Search for the cell housing the specified text and yield its [X, Y] center coordinate. 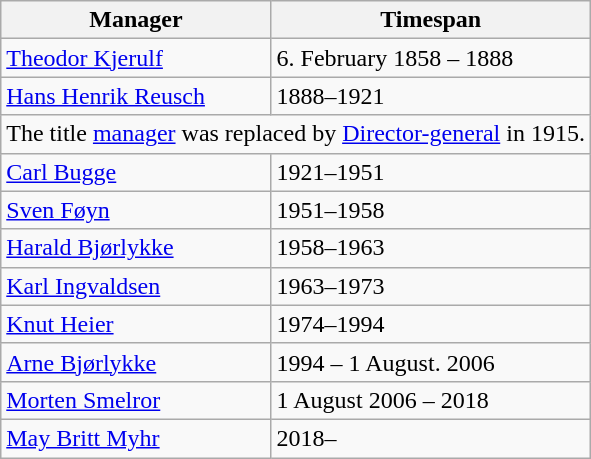
Carl Bugge [136, 172]
Timespan [430, 20]
Hans Henrik Reusch [136, 96]
1921–1951 [430, 172]
Manager [136, 20]
1994 – 1 August. 2006 [430, 362]
Morten Smelror [136, 400]
Arne Bjørlykke [136, 362]
Knut Heier [136, 324]
2018– [430, 438]
1951–1958 [430, 210]
Harald Bjørlykke [136, 248]
Karl Ingvaldsen [136, 286]
1958–1963 [430, 248]
Sven Føyn [136, 210]
6. February 1858 – 1888 [430, 58]
1888–1921 [430, 96]
Theodor Kjerulf [136, 58]
1974–1994 [430, 324]
The title manager was replaced by Director-general in 1915. [296, 134]
1 August 2006 – 2018 [430, 400]
May Britt Myhr [136, 438]
1963–1973 [430, 286]
